Determine the [X, Y] coordinate at the center of the cell enclosing the given text.  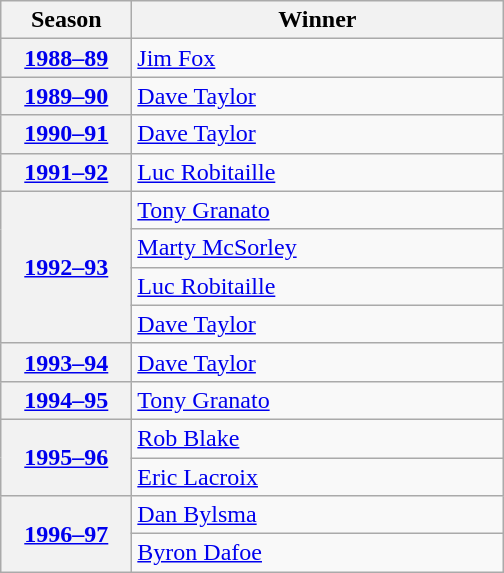
1996–97 [66, 534]
1993–94 [66, 362]
Rob Blake [318, 438]
Eric Lacroix [318, 477]
1988–89 [66, 58]
1992–93 [66, 267]
Winner [318, 20]
1989–90 [66, 96]
1994–95 [66, 400]
Marty McSorley [318, 248]
Byron Dafoe [318, 553]
Season [66, 20]
1990–91 [66, 134]
Dan Bylsma [318, 515]
1995–96 [66, 457]
1991–92 [66, 172]
Jim Fox [318, 58]
